Search for the cell housing the specified text and yield its [x, y] center coordinate. 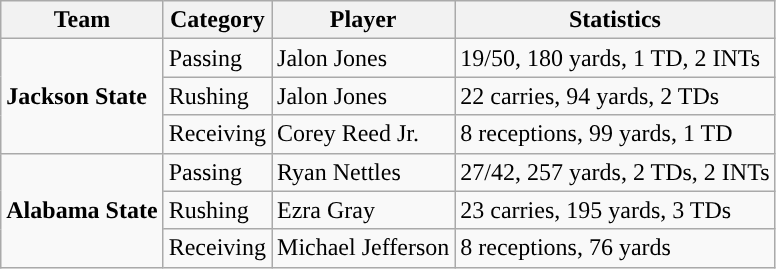
22 carries, 94 yards, 2 TDs [615, 96]
23 carries, 195 yards, 3 TDs [615, 210]
27/42, 257 yards, 2 TDs, 2 INTs [615, 172]
Ryan Nettles [364, 172]
Corey Reed Jr. [364, 134]
8 receptions, 76 yards [615, 248]
19/50, 180 yards, 1 TD, 2 INTs [615, 58]
Michael Jefferson [364, 248]
Category [217, 20]
Statistics [615, 20]
Team [82, 20]
Ezra Gray [364, 210]
Player [364, 20]
8 receptions, 99 yards, 1 TD [615, 134]
Alabama State [82, 210]
Jackson State [82, 96]
